Capture the cell that displays the provided text and extract its [x, y] central coordinate. 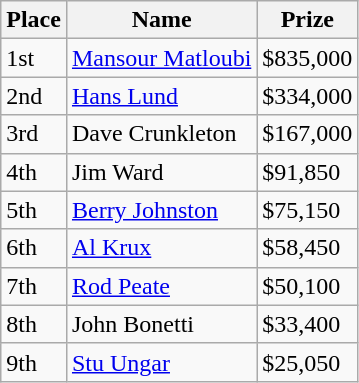
$33,400 [308, 324]
John Bonetti [161, 324]
Berry Johnston [161, 210]
9th [34, 362]
Jim Ward [161, 172]
Name [161, 20]
7th [34, 286]
$58,450 [308, 248]
$75,150 [308, 210]
$50,100 [308, 286]
$167,000 [308, 134]
$835,000 [308, 58]
8th [34, 324]
3rd [34, 134]
Dave Crunkleton [161, 134]
$334,000 [308, 96]
Hans Lund [161, 96]
5th [34, 210]
$25,050 [308, 362]
Prize [308, 20]
Al Krux [161, 248]
1st [34, 58]
6th [34, 248]
$91,850 [308, 172]
Stu Ungar [161, 362]
Mansour Matloubi [161, 58]
Rod Peate [161, 286]
4th [34, 172]
2nd [34, 96]
Place [34, 20]
